Identify which cell holds the provided text, then report its (x, y) central coordinate. 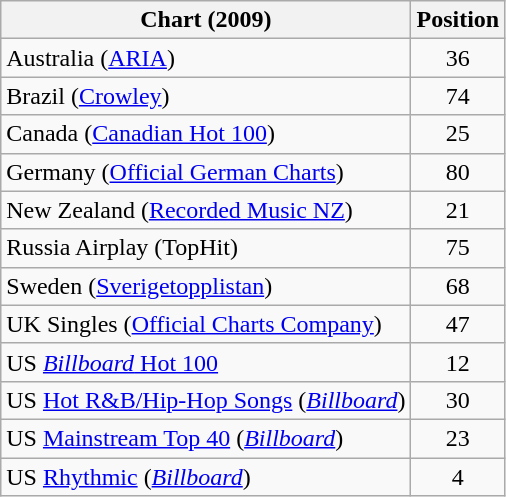
New Zealand (Recorded Music NZ) (206, 210)
12 (458, 362)
36 (458, 58)
75 (458, 248)
30 (458, 400)
68 (458, 286)
UK Singles (Official Charts Company) (206, 324)
Chart (2009) (206, 20)
Germany (Official German Charts) (206, 172)
Russia Airplay (TopHit) (206, 248)
US Hot R&B/Hip-Hop Songs (Billboard) (206, 400)
US Mainstream Top 40 (Billboard) (206, 438)
Canada (Canadian Hot 100) (206, 134)
21 (458, 210)
Sweden (Sverigetopplistan) (206, 286)
74 (458, 96)
US Billboard Hot 100 (206, 362)
80 (458, 172)
Position (458, 20)
Brazil (Crowley) (206, 96)
Australia (ARIA) (206, 58)
23 (458, 438)
US Rhythmic (Billboard) (206, 477)
25 (458, 134)
4 (458, 477)
47 (458, 324)
